Locate the cell with the specified text and output its (x, y) center coordinate. 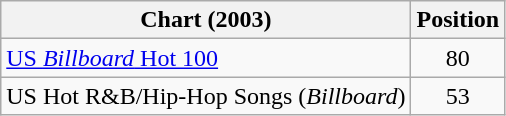
Chart (2003) (206, 20)
53 (458, 96)
80 (458, 58)
US Hot R&B/Hip-Hop Songs (Billboard) (206, 96)
Position (458, 20)
US Billboard Hot 100 (206, 58)
